Pinpoint the cell where the given text exists, returning its (x, y) midpoint coordinate. 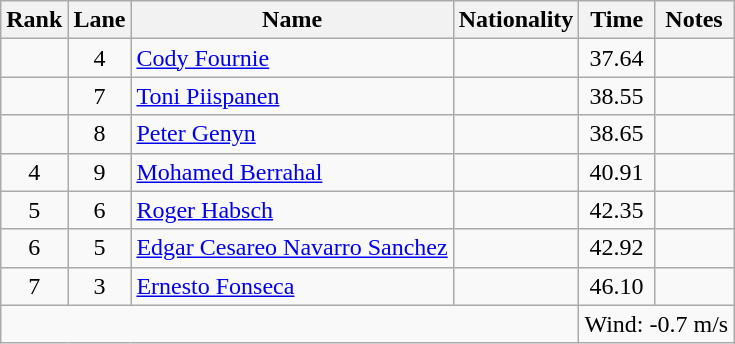
Rank (34, 20)
37.64 (616, 58)
Roger Habsch (292, 210)
Ernesto Fonseca (292, 286)
46.10 (616, 286)
42.92 (616, 248)
Nationality (516, 20)
Toni Piispanen (292, 96)
Name (292, 20)
8 (100, 134)
Notes (694, 20)
Peter Genyn (292, 134)
Mohamed Berrahal (292, 172)
Edgar Cesareo Navarro Sanchez (292, 248)
42.35 (616, 210)
Time (616, 20)
38.55 (616, 96)
40.91 (616, 172)
38.65 (616, 134)
3 (100, 286)
Wind: -0.7 m/s (656, 324)
Lane (100, 20)
Cody Fournie (292, 58)
9 (100, 172)
